Return (x, y) of the center of cell containing provided text 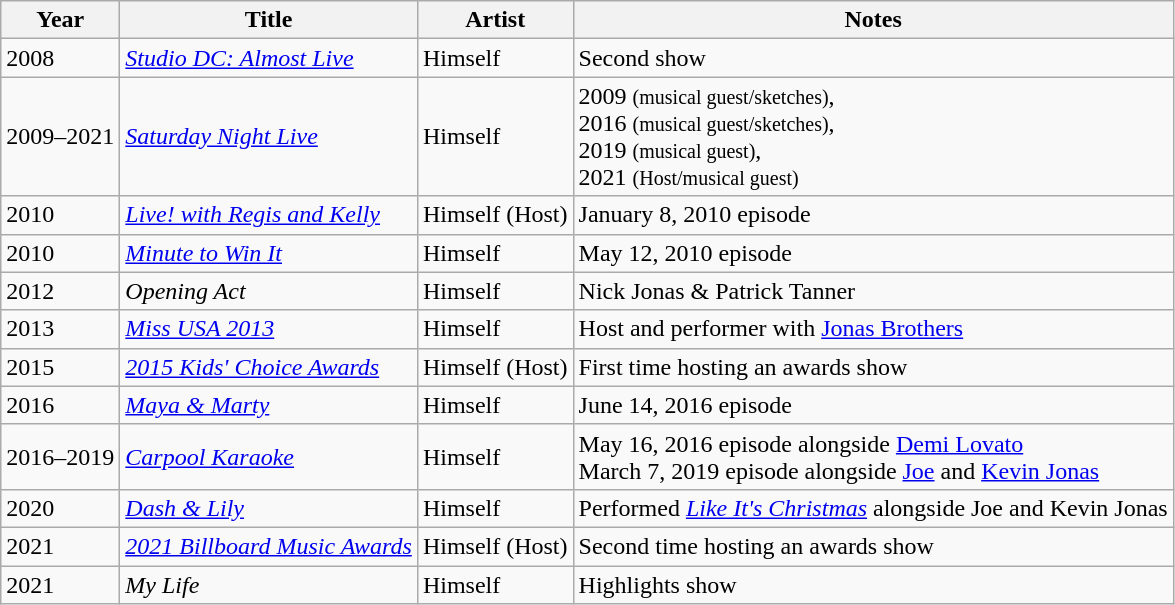
Minute to Win It (269, 253)
My Life (269, 585)
2013 (60, 329)
Saturday Night Live (269, 136)
2016–2019 (60, 456)
Miss USA 2013 (269, 329)
Studio DC: Almost Live (269, 58)
Live! with Regis and Kelly (269, 215)
Second show (873, 58)
Opening Act (269, 291)
May 16, 2016 episode alongside Demi LovatoMarch 7, 2019 episode alongside Joe and Kevin Jonas (873, 456)
2008 (60, 58)
2009–2021 (60, 136)
2012 (60, 291)
Artist (495, 20)
Highlights show (873, 585)
Dash & Lily (269, 508)
2020 (60, 508)
Host and performer with Jonas Brothers (873, 329)
January 8, 2010 episode (873, 215)
Notes (873, 20)
2021 Billboard Music Awards (269, 546)
2015 Kids' Choice Awards (269, 367)
2016 (60, 405)
Nick Jonas & Patrick Tanner (873, 291)
Performed Like It's Christmas alongside Joe and Kevin Jonas (873, 508)
Title (269, 20)
First time hosting an awards show (873, 367)
June 14, 2016 episode (873, 405)
Second time hosting an awards show (873, 546)
2009 (musical guest/sketches), 2016 (musical guest/sketches), 2019 (musical guest), 2021 (Host/musical guest) (873, 136)
Maya & Marty (269, 405)
2015 (60, 367)
Carpool Karaoke (269, 456)
May 12, 2010 episode (873, 253)
Year (60, 20)
